Return the [x, y] coordinate for the center point of the cell that contains the specified text.  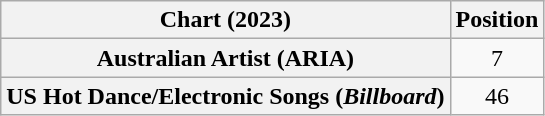
7 [497, 58]
Australian Artist (ARIA) [226, 58]
46 [497, 96]
US Hot Dance/Electronic Songs (Billboard) [226, 96]
Position [497, 20]
Chart (2023) [226, 20]
